Find where the given text appears and provide that cell's center as [x, y] coordinate. 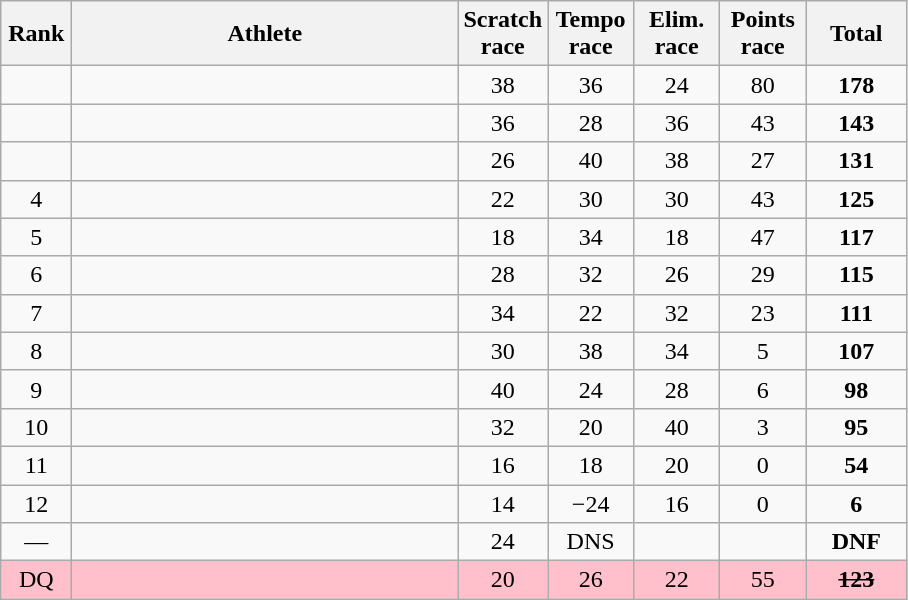
107 [856, 351]
131 [856, 161]
117 [856, 237]
−24 [591, 503]
11 [36, 465]
143 [856, 123]
7 [36, 313]
95 [856, 427]
54 [856, 465]
— [36, 542]
DNF [856, 542]
80 [763, 85]
Rank [36, 34]
DNS [591, 542]
Elim.race [677, 34]
Scratchrace [503, 34]
98 [856, 389]
8 [36, 351]
47 [763, 237]
12 [36, 503]
14 [503, 503]
123 [856, 580]
Pointsrace [763, 34]
4 [36, 199]
Athlete [265, 34]
Temporace [591, 34]
27 [763, 161]
Total [856, 34]
9 [36, 389]
125 [856, 199]
115 [856, 275]
178 [856, 85]
29 [763, 275]
3 [763, 427]
DQ [36, 580]
23 [763, 313]
55 [763, 580]
10 [36, 427]
111 [856, 313]
